Provide the [X, Y] coordinate of the cell's center where the given text is located.  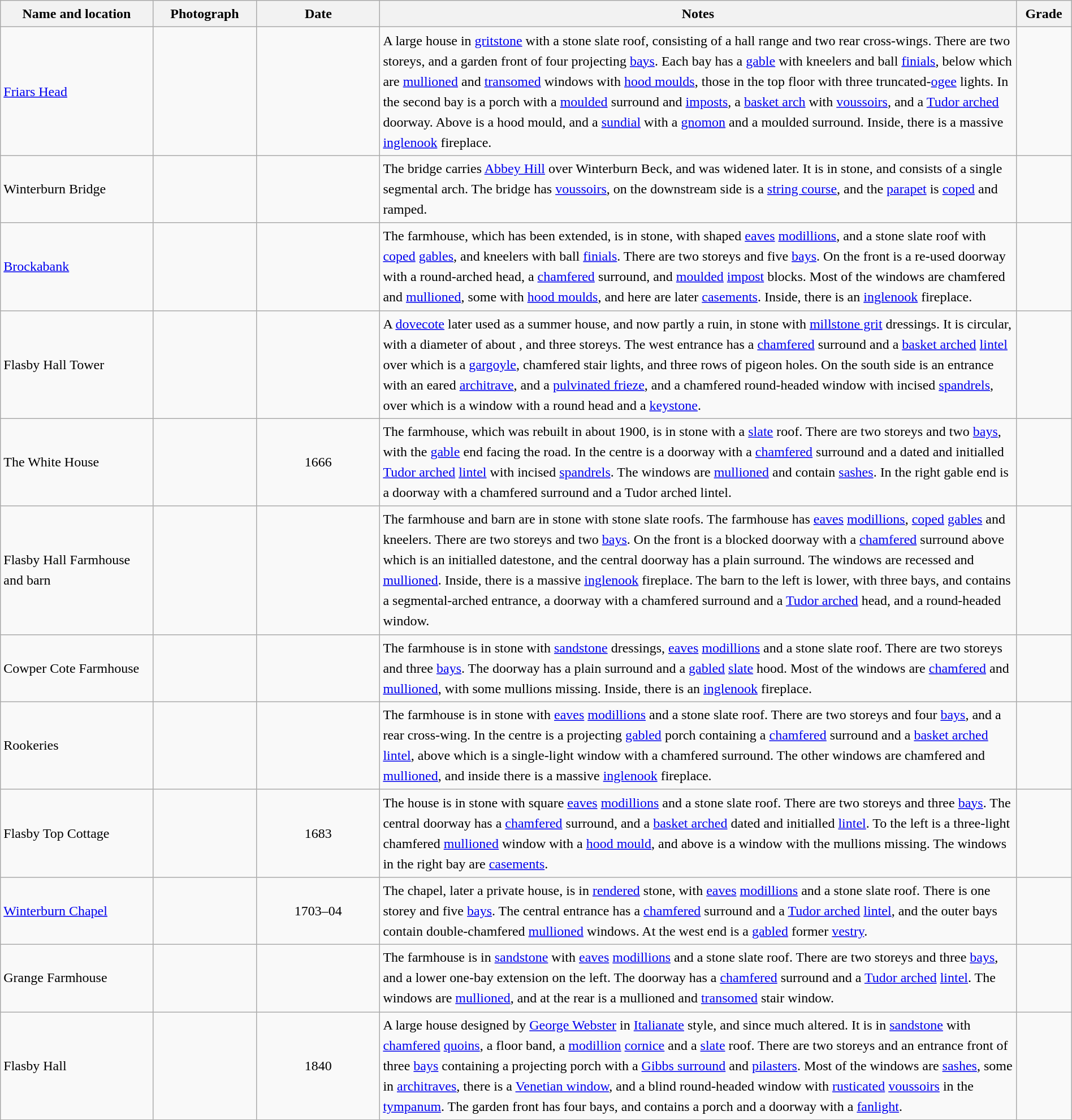
Winterburn Chapel [77, 910]
Flasby Hall [77, 1066]
Grange Farmhouse [77, 978]
Cowper Cote Farmhouse [77, 668]
Notes [698, 14]
Friars Head [77, 92]
Rookeries [77, 745]
Grade [1044, 14]
Flasby Hall Tower [77, 364]
Flasby Hall Farmhouse and barn [77, 570]
1840 [318, 1066]
Photograph [205, 14]
Name and location [77, 14]
The White House [77, 462]
1666 [318, 462]
Date [318, 14]
Brockabank [77, 267]
1683 [318, 833]
1703–04 [318, 910]
Winterburn Bridge [77, 189]
Flasby Top Cottage [77, 833]
